Capture the cell that displays the provided text and extract its (X, Y) central coordinate. 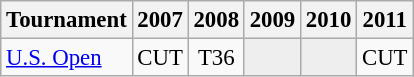
Tournament (66, 20)
2010 (328, 20)
U.S. Open (66, 58)
2007 (160, 20)
2008 (216, 20)
T36 (216, 58)
2009 (272, 20)
2011 (385, 20)
